From the cell containing the given text, extract its center point as [X, Y] coordinate. 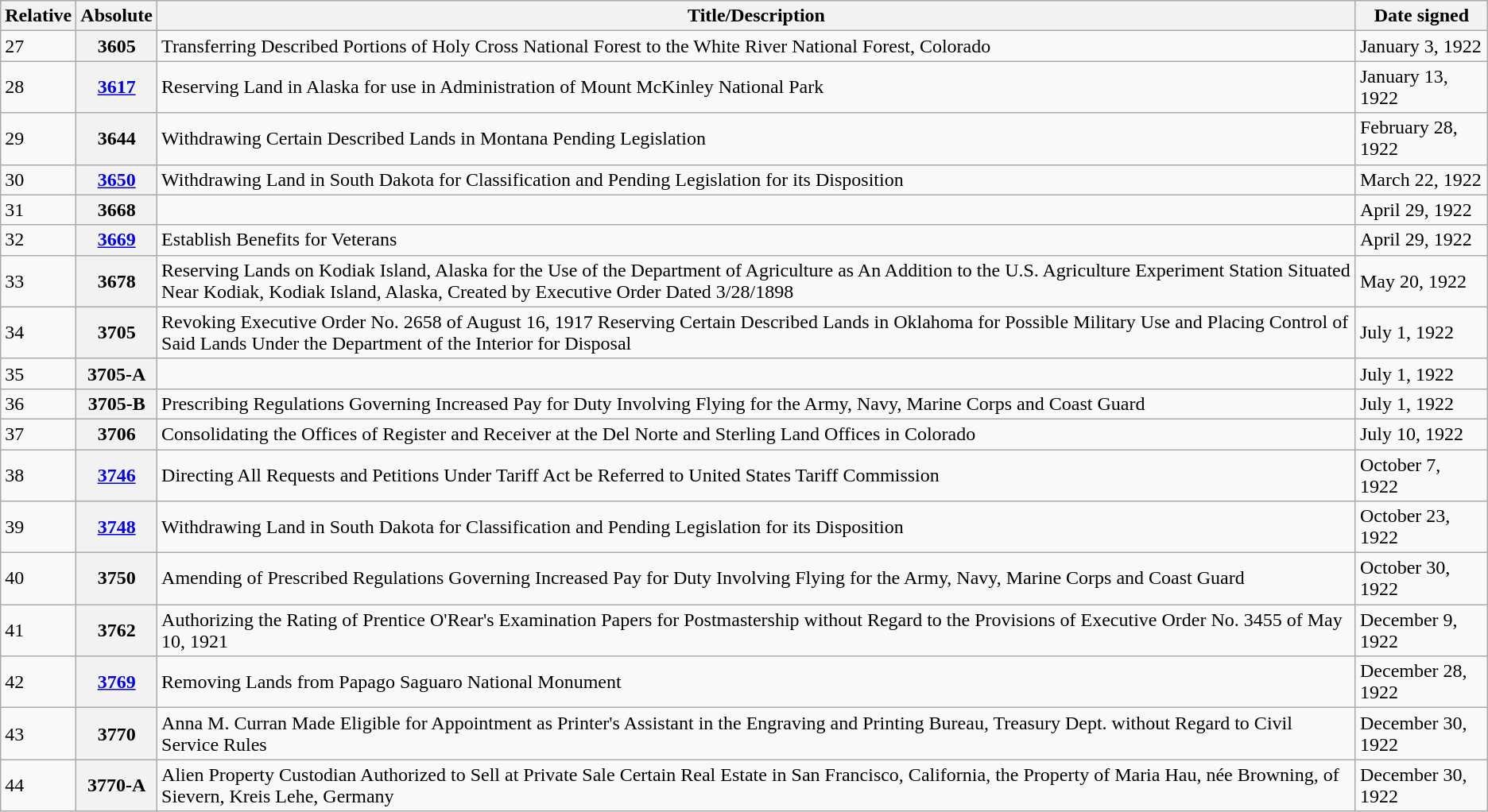
May 20, 1922 [1421, 281]
Title/Description [757, 16]
Consolidating the Offices of Register and Receiver at the Del Norte and Sterling Land Offices in Colorado [757, 434]
44 [38, 785]
38 [38, 475]
January 13, 1922 [1421, 87]
34 [38, 332]
3705-B [117, 404]
3650 [117, 180]
3668 [117, 210]
3705 [117, 332]
March 22, 1922 [1421, 180]
3669 [117, 240]
Reserving Land in Alaska for use in Administration of Mount McKinley National Park [757, 87]
42 [38, 682]
3705-A [117, 373]
January 3, 1922 [1421, 46]
40 [38, 578]
Withdrawing Certain Described Lands in Montana Pending Legislation [757, 138]
37 [38, 434]
3762 [117, 631]
July 10, 1922 [1421, 434]
3750 [117, 578]
3678 [117, 281]
October 7, 1922 [1421, 475]
39 [38, 528]
3617 [117, 87]
3770-A [117, 785]
30 [38, 180]
3748 [117, 528]
3769 [117, 682]
Amending of Prescribed Regulations Governing Increased Pay for Duty Involving Flying for the Army, Navy, Marine Corps and Coast Guard [757, 578]
Directing All Requests and Petitions Under Tariff Act be Referred to United States Tariff Commission [757, 475]
28 [38, 87]
32 [38, 240]
29 [38, 138]
December 9, 1922 [1421, 631]
33 [38, 281]
27 [38, 46]
3644 [117, 138]
October 23, 1922 [1421, 528]
Date signed [1421, 16]
Prescribing Regulations Governing Increased Pay for Duty Involving Flying for the Army, Navy, Marine Corps and Coast Guard [757, 404]
Absolute [117, 16]
36 [38, 404]
41 [38, 631]
35 [38, 373]
43 [38, 734]
3605 [117, 46]
3770 [117, 734]
Establish Benefits for Veterans [757, 240]
Removing Lands from Papago Saguaro National Monument [757, 682]
31 [38, 210]
Relative [38, 16]
3706 [117, 434]
3746 [117, 475]
Transferring Described Portions of Holy Cross National Forest to the White River National Forest, Colorado [757, 46]
December 28, 1922 [1421, 682]
October 30, 1922 [1421, 578]
February 28, 1922 [1421, 138]
